Provide the [X, Y] coordinate of the cell's center where the given text is located.  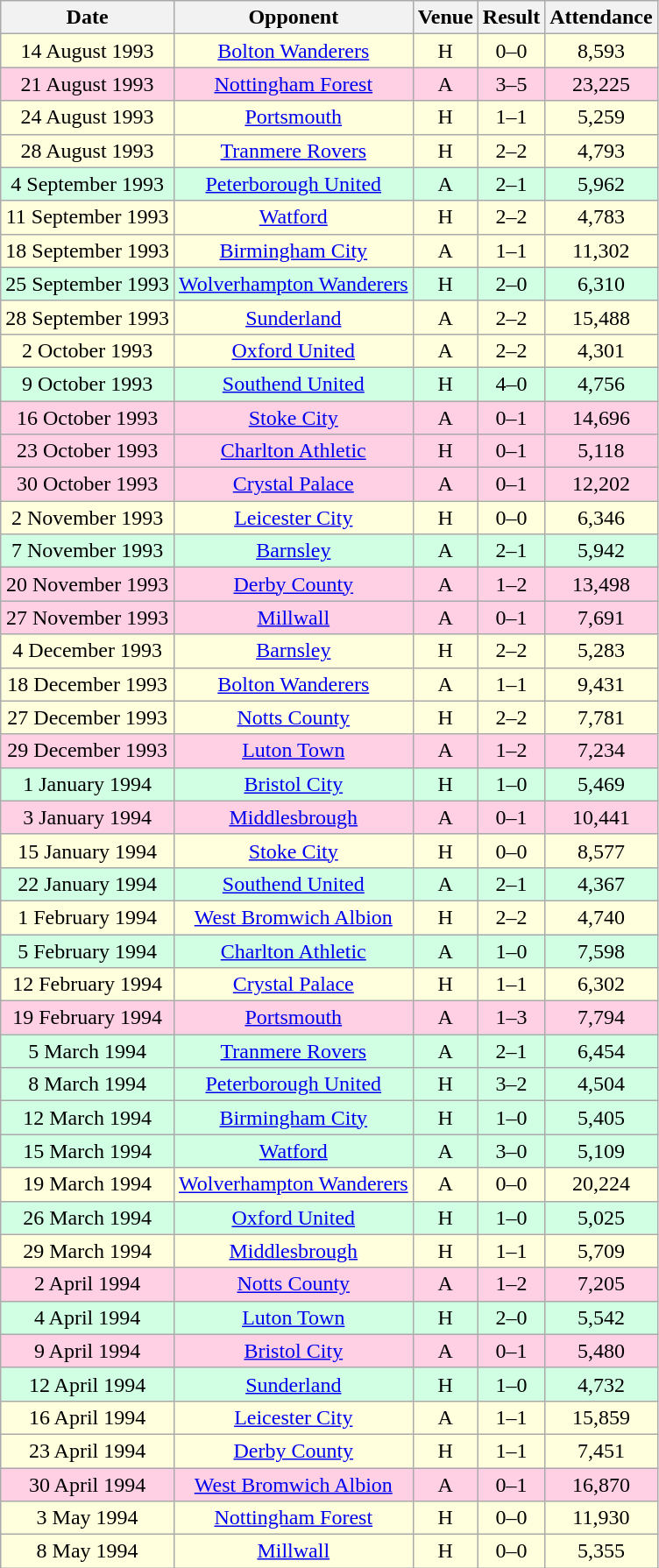
21 August 1993 [88, 84]
5,355 [601, 1551]
11 September 1993 [88, 217]
15 March 1994 [88, 1151]
3–2 [511, 1084]
7 November 1993 [88, 551]
3 May 1994 [88, 1518]
10,441 [601, 817]
5,109 [601, 1151]
4,732 [601, 1384]
30 April 1994 [88, 1485]
5,283 [601, 651]
24 August 1993 [88, 117]
6,310 [601, 284]
14,696 [601, 418]
5,025 [601, 1218]
5,118 [601, 451]
6,302 [601, 985]
6,346 [601, 518]
7,234 [601, 751]
5 March 1994 [88, 1051]
20,224 [601, 1184]
Venue [445, 18]
4,783 [601, 217]
8 March 1994 [88, 1084]
6,454 [601, 1051]
27 November 1993 [88, 618]
4,740 [601, 917]
4,756 [601, 384]
5,709 [601, 1251]
1–3 [511, 1018]
5,480 [601, 1351]
8,577 [601, 851]
28 September 1993 [88, 317]
4 September 1993 [88, 184]
9,431 [601, 684]
7,205 [601, 1284]
13,498 [601, 584]
19 February 1994 [88, 1018]
12 February 1994 [88, 985]
7,781 [601, 717]
7,451 [601, 1451]
7,794 [601, 1018]
Opponent [293, 18]
4,301 [601, 350]
Date [88, 18]
1 January 1994 [88, 784]
12 March 1994 [88, 1118]
16,870 [601, 1485]
4 April 1994 [88, 1317]
Attendance [601, 18]
4–0 [511, 384]
8 May 1994 [88, 1551]
29 March 1994 [88, 1251]
9 October 1993 [88, 384]
1 February 1994 [88, 917]
8,593 [601, 51]
23 April 1994 [88, 1451]
3–5 [511, 84]
5,962 [601, 184]
11,302 [601, 251]
Result [511, 18]
25 September 1993 [88, 284]
4,793 [601, 151]
5,942 [601, 551]
15 January 1994 [88, 851]
5,405 [601, 1118]
19 March 1994 [88, 1184]
3–0 [511, 1151]
12 April 1994 [88, 1384]
18 September 1993 [88, 251]
22 January 1994 [88, 884]
7,598 [601, 950]
4 December 1993 [88, 651]
2 April 1994 [88, 1284]
15,859 [601, 1417]
5,542 [601, 1317]
23,225 [601, 84]
27 December 1993 [88, 717]
4,367 [601, 884]
30 October 1993 [88, 484]
29 December 1993 [88, 751]
16 April 1994 [88, 1417]
5,259 [601, 117]
15,488 [601, 317]
9 April 1994 [88, 1351]
4,504 [601, 1084]
26 March 1994 [88, 1218]
7,691 [601, 618]
16 October 1993 [88, 418]
14 August 1993 [88, 51]
12,202 [601, 484]
28 August 1993 [88, 151]
2 October 1993 [88, 350]
23 October 1993 [88, 451]
3 January 1994 [88, 817]
11,930 [601, 1518]
18 December 1993 [88, 684]
2 November 1993 [88, 518]
5,469 [601, 784]
20 November 1993 [88, 584]
5 February 1994 [88, 950]
